Capture the cell that displays the provided text and extract its (x, y) central coordinate. 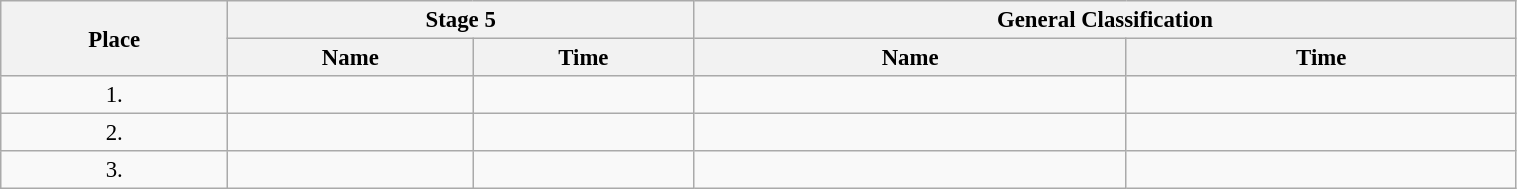
Place (114, 38)
General Classification (1105, 20)
Stage 5 (461, 20)
3. (114, 170)
2. (114, 133)
1. (114, 95)
